Search for the cell housing the specified text and yield its (x, y) center coordinate. 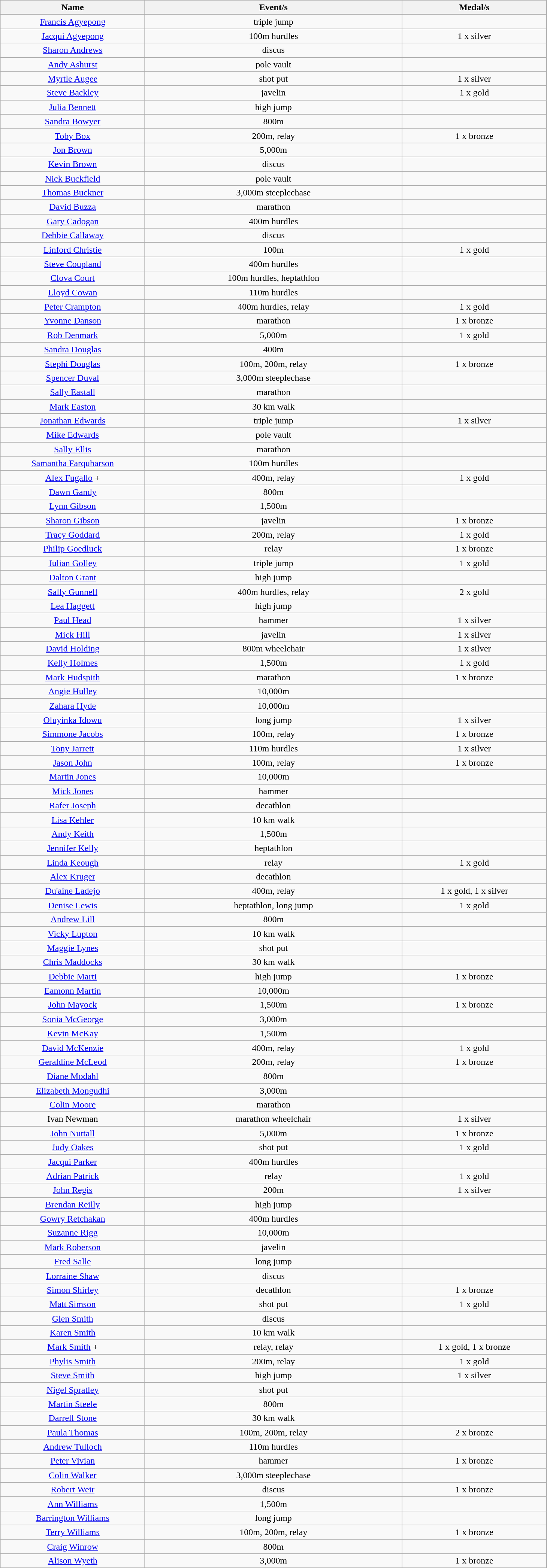
400m (273, 349)
Steve Coupland (73, 264)
Andrew Tulloch (73, 1447)
Diane Modahl (73, 1076)
Simon Shirley (73, 1290)
Gowry Retchakan (73, 1219)
Geraldine McLeod (73, 1062)
100m hurdles, heptathlon (273, 278)
David Buzza (73, 207)
Lloyd Cowan (73, 292)
Lisa Kehler (73, 820)
Suzanne Rigg (73, 1233)
Stephi Douglas (73, 364)
Name (73, 7)
Kelly Holmes (73, 663)
Jonathan Edwards (73, 421)
Toby Box (73, 136)
Andy Keith (73, 834)
Denise Lewis (73, 905)
Alex Fugallo + (73, 478)
Dalton Grant (73, 577)
Sandra Bowyer (73, 121)
Ivan Newman (73, 1119)
Jacqui Parker (73, 1162)
relay, relay (273, 1347)
Du'aine Ladejo (73, 891)
David McKenzie (73, 1048)
Craig Winrow (73, 1547)
Vicky Lupton (73, 934)
Alex Kruger (73, 877)
Oluyinka Idowu (73, 720)
Mark Roberson (73, 1247)
Robert Weir (73, 1489)
Darrell Stone (73, 1418)
Judy Oakes (73, 1148)
Sandra Douglas (73, 349)
heptathlon (273, 848)
Angie Hulley (73, 692)
Sharon Gibson (73, 520)
Dawn Gandy (73, 492)
Jason John (73, 763)
Martin Steele (73, 1404)
Colin Walker (73, 1475)
Karen Smith (73, 1333)
Julia Bennett (73, 107)
Julian Golley (73, 563)
Terry Williams (73, 1532)
Philip Goedluck (73, 549)
marathon wheelchair (273, 1119)
Mark Smith + (73, 1347)
Linda Keough (73, 862)
Mark Hudspith (73, 677)
Lorraine Shaw (73, 1276)
Mike Edwards (73, 435)
Nigel Spratley (73, 1390)
Steve Backley (73, 93)
Simmone Jacobs (73, 734)
Ann Williams (73, 1504)
Gary Cadogan (73, 221)
Kevin McKay (73, 1033)
Debbie Callaway (73, 235)
John Nuttall (73, 1133)
Jennifer Kelly (73, 848)
Medal/s (474, 7)
Linford Christie (73, 250)
Paula Thomas (73, 1432)
Alison Wyeth (73, 1561)
Paul Head (73, 620)
David Holding (73, 649)
Eamonn Martin (73, 991)
Sally Eastall (73, 392)
1 x gold, 1 x silver (474, 891)
Andy Ashurst (73, 64)
Matt Simson (73, 1304)
2 x gold (474, 592)
Clova Court (73, 278)
Mick Hill (73, 635)
Phylis Smith (73, 1361)
Sally Gunnell (73, 592)
Jacqui Agyepong (73, 36)
Jon Brown (73, 150)
Sally Ellis (73, 449)
Brendan Reilly (73, 1204)
Francis Agyepong (73, 22)
Rob Denmark (73, 335)
Debbie Marti (73, 976)
Barrington Williams (73, 1518)
Lynn Gibson (73, 506)
Samantha Farquharson (73, 464)
Adrian Patrick (73, 1176)
Kevin Brown (73, 164)
John Mayock (73, 1005)
Steve Smith (73, 1376)
Maggie Lynes (73, 948)
Thomas Buckner (73, 193)
Tracy Goddard (73, 535)
Lea Haggett (73, 606)
1 x gold, 1 x bronze (474, 1347)
Nick Buckfield (73, 179)
Mark Easton (73, 406)
Glen Smith (73, 1318)
100m (273, 250)
2 x bronze (474, 1432)
Chris Maddocks (73, 962)
Sonia McGeorge (73, 1019)
Fred Salle (73, 1261)
200m (273, 1190)
Andrew Lill (73, 920)
Myrtle Augee (73, 79)
John Regis (73, 1190)
Zahara Hyde (73, 706)
Peter Vivian (73, 1461)
Rafer Joseph (73, 805)
heptathlon, long jump (273, 905)
Elizabeth Mongudhi (73, 1091)
Peter Crampton (73, 307)
Yvonne Danson (73, 321)
Tony Jarrett (73, 748)
800m wheelchair (273, 649)
Mick Jones (73, 791)
Sharon Andrews (73, 50)
Colin Moore (73, 1105)
Spencer Duval (73, 378)
Event/s (273, 7)
Martin Jones (73, 777)
